Return the [X, Y] coordinate for the center point of the cell that contains the specified text.  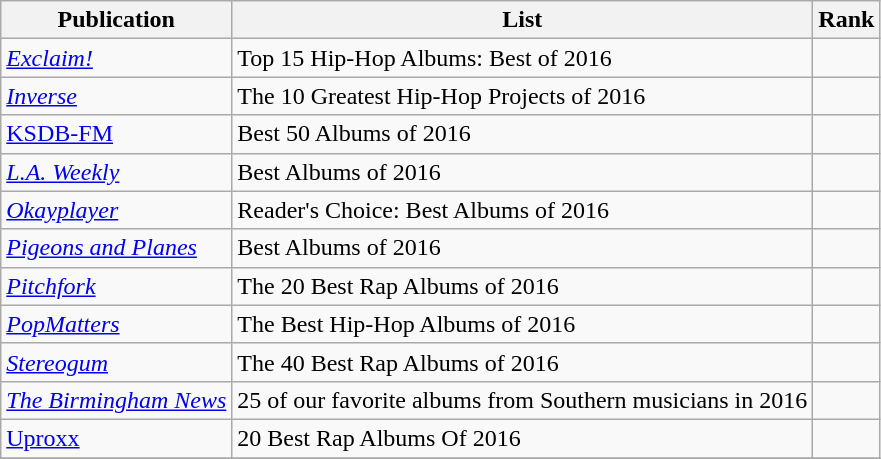
Okayplayer [116, 210]
KSDB-FM [116, 134]
List [522, 20]
The Birmingham News [116, 400]
Pigeons and Planes [116, 248]
Uproxx [116, 438]
Reader's Choice: Best Albums of 2016 [522, 210]
Exclaim! [116, 58]
The Best Hip-Hop Albums of 2016 [522, 324]
20 Best Rap Albums Of 2016 [522, 438]
The 40 Best Rap Albums of 2016 [522, 362]
Publication [116, 20]
Best 50 Albums of 2016 [522, 134]
Stereogum [116, 362]
Top 15 Hip-Hop Albums: Best of 2016 [522, 58]
The 20 Best Rap Albums of 2016 [522, 286]
25 of our favorite albums from Southern musicians in 2016 [522, 400]
Rank [846, 20]
Inverse [116, 96]
The 10 Greatest Hip-Hop Projects of 2016 [522, 96]
PopMatters [116, 324]
L.A. Weekly [116, 172]
Pitchfork [116, 286]
